Detect which cell encompasses the target text, then output its [X, Y] center coordinate. 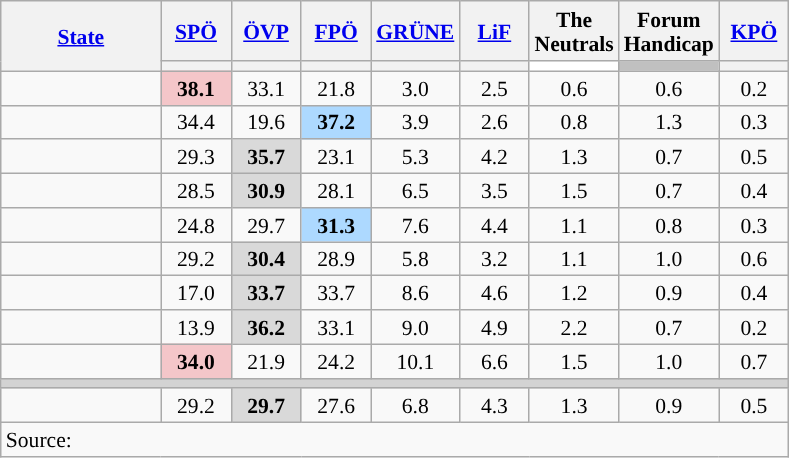
2.6 [494, 122]
SPÖ [196, 31]
21.8 [336, 88]
4.9 [494, 327]
34.4 [196, 122]
Forum Handicap [669, 31]
3.0 [415, 88]
3.5 [494, 191]
30.4 [266, 259]
6.6 [494, 361]
2.2 [574, 327]
FPÖ [336, 31]
6.5 [415, 191]
27.6 [336, 406]
4.2 [494, 157]
7.6 [415, 225]
2.5 [494, 88]
1.2 [574, 293]
35.7 [266, 157]
LiF [494, 31]
8.6 [415, 293]
5.8 [415, 259]
38.1 [196, 88]
24.2 [336, 361]
13.9 [196, 327]
17.0 [196, 293]
24.8 [196, 225]
The Neutrals [574, 31]
10.1 [415, 361]
4.4 [494, 225]
3.9 [415, 122]
4.3 [494, 406]
5.3 [415, 157]
KPÖ [754, 31]
28.1 [336, 191]
6.8 [415, 406]
19.6 [266, 122]
21.9 [266, 361]
4.6 [494, 293]
ÖVP [266, 31]
29.3 [196, 157]
GRÜNE [415, 31]
Source: [395, 440]
37.2 [336, 122]
36.2 [266, 327]
23.1 [336, 157]
30.9 [266, 191]
31.3 [336, 225]
State [81, 36]
9.0 [415, 327]
34.0 [196, 361]
28.9 [336, 259]
3.2 [494, 259]
28.5 [196, 191]
